Return [X, Y] of the center of cell containing provided text 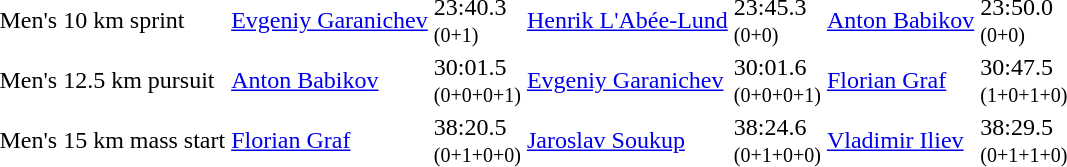
Evgeniy Garanichev [627, 80]
Anton Babikov [330, 80]
30:01.5(0+0+0+1) [477, 80]
30:01.6(0+0+0+1) [777, 80]
Florian Graf [900, 80]
